Locate the cell with the specified text and output its (x, y) center coordinate. 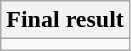
Final result (66, 20)
